Scan for the cell matching the given text and deliver its (x, y) coordinate at center. 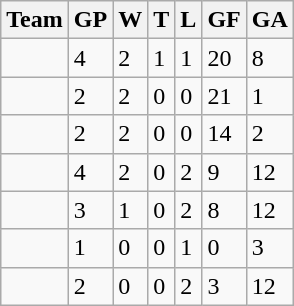
14 (224, 134)
20 (224, 58)
GA (270, 20)
T (162, 20)
21 (224, 96)
Team (35, 20)
W (130, 20)
GF (224, 20)
GP (90, 20)
L (188, 20)
9 (224, 172)
